Pinpoint the cell where the given text exists, returning its [X, Y] midpoint coordinate. 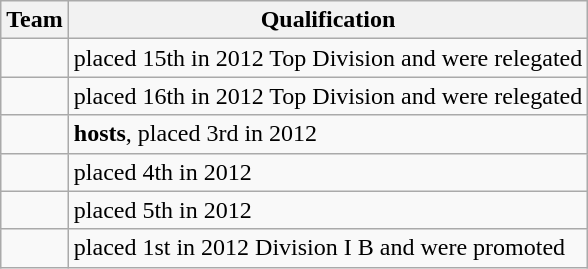
placed 16th in 2012 Top Division and were relegated [328, 96]
hosts, placed 3rd in 2012 [328, 134]
Team [35, 20]
placed 4th in 2012 [328, 172]
placed 1st in 2012 Division I B and were promoted [328, 248]
Qualification [328, 20]
placed 5th in 2012 [328, 210]
placed 15th in 2012 Top Division and were relegated [328, 58]
